From the cell containing the given text, extract its center point as (x, y) coordinate. 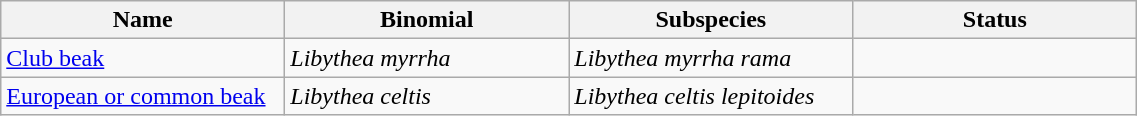
Binomial (427, 20)
Libythea celtis (427, 96)
Libythea myrrha rama (711, 58)
Libythea celtis lepitoides (711, 96)
Status (995, 20)
Name (143, 20)
European or common beak (143, 96)
Libythea myrrha (427, 58)
Subspecies (711, 20)
Club beak (143, 58)
